For the text-containing cell, return its midpoint in [x, y] coordinate format. 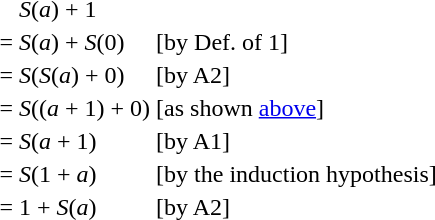
S(a) + S(0) [85, 42]
S((a + 1) + 0) [85, 108]
S(a + 1) [85, 141]
S(S(a) + 0) [85, 75]
S(1 + a) [85, 174]
